Output the (X, Y) coordinate of the center of the cell containing the given text.  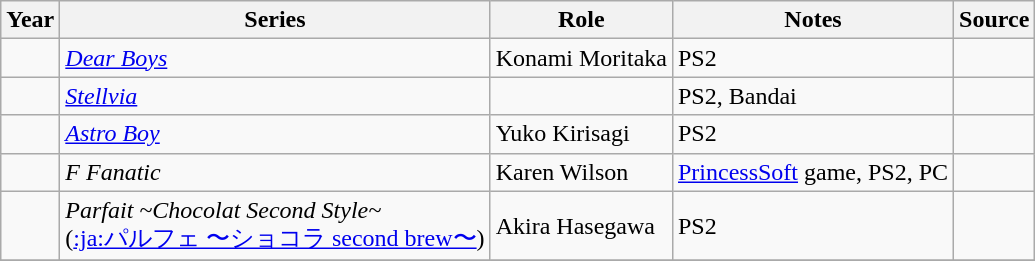
PrincessSoft game, PS2, PC (812, 172)
Year (30, 20)
Series (275, 20)
Konami Moritaka (581, 58)
Parfait ~Chocolat Second Style~(:ja:パルフェ 〜ショコラ second brew〜) (275, 226)
Notes (812, 20)
Astro Boy (275, 134)
Karen Wilson (581, 172)
Stellvia (275, 96)
Role (581, 20)
Akira Hasegawa (581, 226)
Source (994, 20)
Dear Boys (275, 58)
PS2, Bandai (812, 96)
F Fanatic (275, 172)
Yuko Kirisagi (581, 134)
